Pinpoint the cell where the given text exists, returning its [x, y] midpoint coordinate. 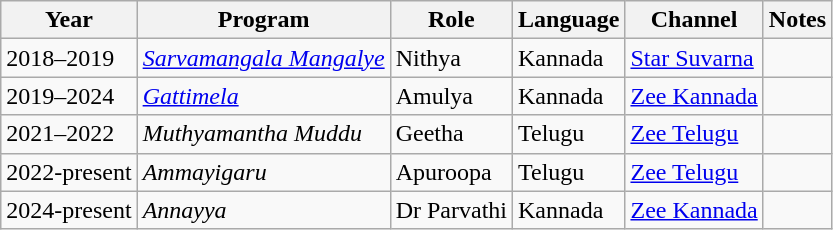
Apuroopa [451, 172]
Gattimela [264, 96]
2019–2024 [69, 96]
Role [451, 20]
2021–2022 [69, 134]
Sarvamangala Mangalye [264, 58]
Language [569, 20]
Amulya [451, 96]
2022-present [69, 172]
Program [264, 20]
Channel [694, 20]
Star Suvarna [694, 58]
Ammayigaru [264, 172]
Year [69, 20]
Annayya [264, 210]
2024-present [69, 210]
Nithya [451, 58]
Notes [797, 20]
Muthyamantha Muddu [264, 134]
Geetha [451, 134]
2018–2019 [69, 58]
Dr Parvathi [451, 210]
